Locate the cell with the specified text and output its (x, y) center coordinate. 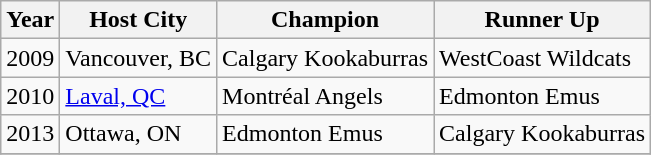
Laval, QC (138, 96)
Host City (138, 20)
Vancouver, BC (138, 58)
Montréal Angels (326, 96)
Ottawa, ON (138, 134)
Year (30, 20)
WestCoast Wildcats (542, 58)
2013 (30, 134)
Runner Up (542, 20)
2010 (30, 96)
Champion (326, 20)
2009 (30, 58)
